Capture the cell that displays the provided text and extract its [x, y] central coordinate. 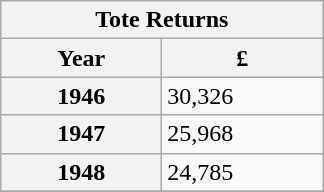
1948 [82, 172]
£ [242, 58]
30,326 [242, 96]
24,785 [242, 172]
1946 [82, 96]
25,968 [242, 134]
Year [82, 58]
Tote Returns [162, 20]
1947 [82, 134]
